Capture the cell that displays the provided text and extract its [x, y] central coordinate. 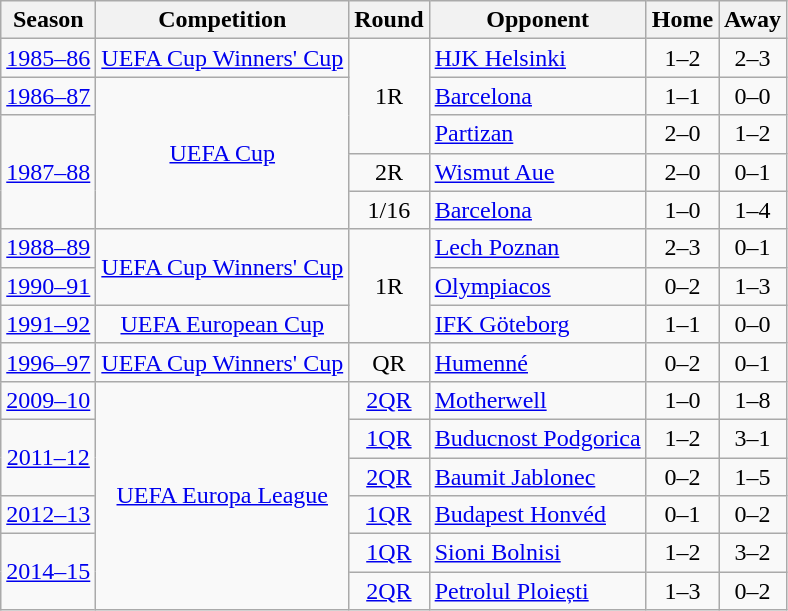
1991–92 [48, 324]
Buducnost Podgorica [538, 438]
Season [48, 20]
Baumit Jablonec [538, 477]
1988–89 [48, 248]
2011–12 [48, 457]
HJK Helsinki [538, 58]
UEFA European Cup [222, 324]
UEFA Cup [222, 153]
Partizan [538, 134]
1985–86 [48, 58]
Away [753, 20]
1–4 [753, 210]
Wismut Aue [538, 172]
Petrolul Ploiești [538, 591]
Round [389, 20]
Motherwell [538, 400]
Opponent [538, 20]
QR [389, 362]
1–5 [753, 477]
2012–13 [48, 515]
Olympiacos [538, 286]
1986–87 [48, 96]
1/16 [389, 210]
1990–91 [48, 286]
2R [389, 172]
Sioni Bolnisi [538, 553]
Lech Poznan [538, 248]
2014–15 [48, 572]
Budapest Honvéd [538, 515]
3–2 [753, 553]
Humenné [538, 362]
3–1 [753, 438]
2009–10 [48, 400]
IFK Göteborg [538, 324]
1987–88 [48, 172]
1996–97 [48, 362]
UEFA Europa League [222, 495]
Home [682, 20]
Competition [222, 20]
1–8 [753, 400]
